Capture the cell that displays the provided text and extract its [X, Y] central coordinate. 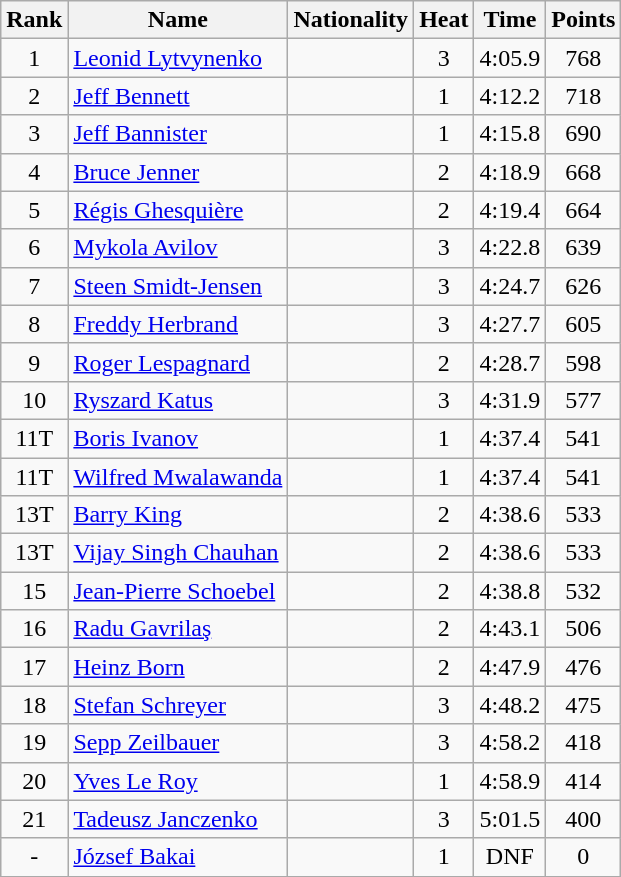
DNF [510, 857]
506 [584, 629]
- [34, 857]
4:27.7 [510, 324]
476 [584, 667]
Barry King [178, 515]
668 [584, 172]
4:05.9 [510, 58]
6 [34, 248]
Steen Smidt-Jensen [178, 286]
598 [584, 362]
Roger Lespagnard [178, 362]
Name [178, 20]
414 [584, 781]
690 [584, 134]
4:58.2 [510, 743]
10 [34, 400]
16 [34, 629]
Leonid Lytvynenko [178, 58]
605 [584, 324]
400 [584, 819]
4:31.9 [510, 400]
Freddy Herbrand [178, 324]
19 [34, 743]
15 [34, 591]
9 [34, 362]
7 [34, 286]
639 [584, 248]
Vijay Singh Chauhan [178, 553]
4:24.7 [510, 286]
4:12.2 [510, 96]
4:38.8 [510, 591]
Yves Le Roy [178, 781]
Heat [444, 20]
8 [34, 324]
664 [584, 210]
4:58.9 [510, 781]
Tadeusz Janczenko [178, 819]
Radu Gavrilaş [178, 629]
18 [34, 705]
Bruce Jenner [178, 172]
Régis Ghesquière [178, 210]
József Bakai [178, 857]
21 [34, 819]
Heinz Born [178, 667]
Jeff Bannister [178, 134]
718 [584, 96]
17 [34, 667]
Wilfred Mwalawanda [178, 477]
4:43.1 [510, 629]
418 [584, 743]
4:48.2 [510, 705]
4:15.8 [510, 134]
Points [584, 20]
768 [584, 58]
4:28.7 [510, 362]
4:47.9 [510, 667]
Time [510, 20]
4 [34, 172]
Sepp Zeilbauer [178, 743]
Boris Ivanov [178, 438]
532 [584, 591]
Stefan Schreyer [178, 705]
Rank [34, 20]
Mykola Avilov [178, 248]
Nationality [351, 20]
4:19.4 [510, 210]
20 [34, 781]
4:22.8 [510, 248]
Ryszard Katus [178, 400]
577 [584, 400]
4:18.9 [510, 172]
5 [34, 210]
626 [584, 286]
Jean-Pierre Schoebel [178, 591]
Jeff Bennett [178, 96]
475 [584, 705]
5:01.5 [510, 819]
0 [584, 857]
